Capture the cell that displays the provided text and extract its [x, y] central coordinate. 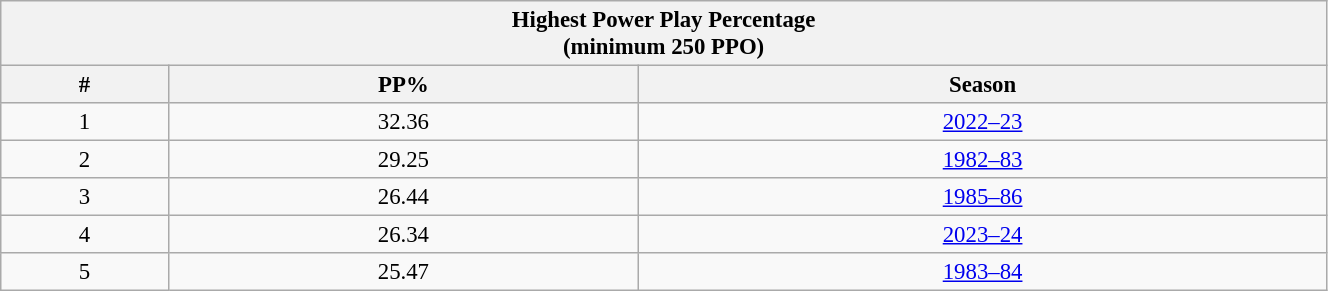
4 [84, 235]
2022–23 [983, 122]
26.34 [404, 235]
PP% [404, 85]
Highest Power Play Percentage(minimum 250 PPO) [664, 34]
29.25 [404, 160]
3 [84, 197]
1982–83 [983, 160]
1985–86 [983, 197]
2 [84, 160]
26.44 [404, 197]
1 [84, 122]
Season [983, 85]
# [84, 85]
32.36 [404, 122]
2023–24 [983, 235]
